Detect which cell encompasses the target text, then output its [X, Y] center coordinate. 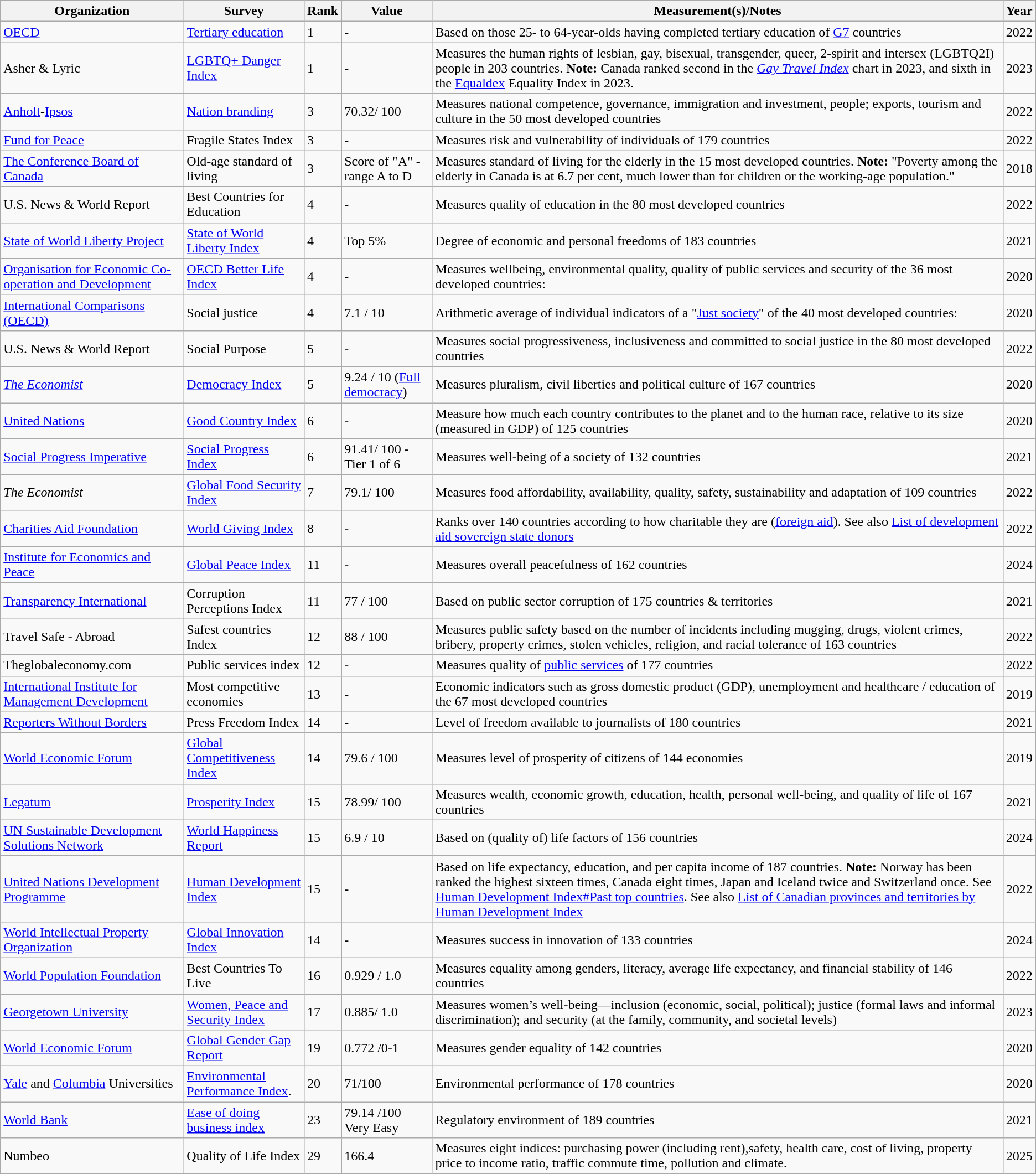
Georgetown University [92, 1012]
Year [1019, 11]
World Intellectual Property Organization [92, 940]
Organisation for Economic Co-operation and Development [92, 277]
Environmental performance of 178 countries [717, 1084]
United Nations [92, 421]
Travel Safe - Abroad [92, 637]
Global Peace Index [244, 565]
Fragile States Index [244, 140]
79.14 /100 Very Easy [387, 1120]
29 [323, 1156]
UN Sustainable Development Solutions Network [92, 838]
0.772 /0-1 [387, 1048]
Top 5% [387, 240]
78.99/ 100 [387, 801]
88 / 100 [387, 637]
Social justice [244, 312]
Fund for Peace [92, 140]
Value [387, 11]
Measures food affordability, availability, quality, safety, sustainability and adaptation of 109 countries [717, 493]
6.9 / 10 [387, 838]
World Bank [92, 1120]
Measures level of prosperity of citizens of 144 economies [717, 758]
Measures national competence, governance, immigration and investment, people; exports, tourism and culture in the 50 most developed countries [717, 112]
Survey [244, 11]
Most competitive economies [244, 694]
Based on public sector corruption of 175 countries & territories [717, 601]
State of World Liberty Project [92, 240]
Ease of doing business index [244, 1120]
Economic indicators such as gross domestic product (GDP), unemployment and healthcare / education of the 67 most developed countries [717, 694]
Press Freedom Index [244, 722]
Based on those 25- to 64-year-olds having completed tertiary education of G7 countries [717, 32]
Based on (quality of) life factors of 156 countries [717, 838]
0.929 / 1.0 [387, 975]
Measures pluralism, civil liberties and political culture of 167 countries [717, 384]
Rank [323, 11]
Legatum [92, 801]
Ranks over 140 countries according to how charitable they are (foreign aid). See also List of development aid sovereign state donors [717, 529]
Transparency International [92, 601]
Measures gender equality of 142 countries [717, 1048]
Measures wellbeing, environmental quality, quality of public services and security of the 36 most developed countries: [717, 277]
Measurement(s)/Notes [717, 11]
Global Innovation Index [244, 940]
Measures equality among genders, literacy, average life expectancy, and financial stability of 146 countries [717, 975]
Measures overall peacefulness of 162 countries [717, 565]
166.4 [387, 1156]
20 [323, 1084]
2018 [1019, 168]
The Conference Board of Canada [92, 168]
Measures quality of public services of 177 countries [717, 665]
OECD Better Life Index [244, 277]
7 [323, 493]
Social Progress Imperative [92, 457]
Quality of Life Index [244, 1156]
Measure how much each country contributes to the planet and to the human race, relative to its size (measured in GDP) of 125 countries [717, 421]
Degree of economic and personal freedoms of 183 countries [717, 240]
Corruption Perceptions Index [244, 601]
Score of "A" - range A to D [387, 168]
70.32/ 100 [387, 112]
LGBTQ+ Danger Index [244, 68]
Public services index [244, 665]
International Institute for Management Development [92, 694]
Measures wealth, economic growth, education, health, personal well-being, and quality of life of 167 countries [717, 801]
Numbeo [92, 1156]
Organization [92, 11]
Measures well-being of a society of 132 countries [717, 457]
Old-age standard of living [244, 168]
79.1/ 100 [387, 493]
77 / 100 [387, 601]
Regulatory environment of 189 countries [717, 1120]
13 [323, 694]
17 [323, 1012]
World Population Foundation [92, 975]
91.41/ 100 - Tier 1 of 6 [387, 457]
Theglobaleconomy.com [92, 665]
Social Purpose [244, 349]
Global Gender Gap Report [244, 1048]
Measures risk and vulnerability of individuals of 179 countries [717, 140]
International Comparisons (OECD) [92, 312]
Measures social progressiveness, inclusiveness and committed to social justice in the 80 most developed countries [717, 349]
8 [323, 529]
United Nations Development Programme [92, 889]
Asher & Lyric [92, 68]
Best Countries To Live [244, 975]
71/100 [387, 1084]
Social Progress Index [244, 457]
World Happiness Report [244, 838]
19 [323, 1048]
2025 [1019, 1156]
16 [323, 975]
7.1 / 10 [387, 312]
79.6 / 100 [387, 758]
Global Competitiveness Index [244, 758]
OECD [92, 32]
Best Countries for Education [244, 205]
Charities Aid Foundation [92, 529]
Anholt-Ipsos [92, 112]
State of World Liberty Index [244, 240]
Prosperity Index [244, 801]
Women, Peace and Security Index [244, 1012]
9.24 / 10 (Full democracy) [387, 384]
Arithmetic average of individual indicators of a "Just society" of the 40 most developed countries: [717, 312]
Environmental Performance Index. [244, 1084]
Good Country Index [244, 421]
Yale and Columbia Universities [92, 1084]
Reporters Without Borders [92, 722]
Democracy Index [244, 384]
Human Development Index [244, 889]
0.885/ 1.0 [387, 1012]
Measures quality of education in the 80 most developed countries [717, 205]
Tertiary education [244, 32]
Institute for Economics and Peace [92, 565]
Safest countries Index [244, 637]
World Giving Index [244, 529]
Measures success in innovation of 133 countries [717, 940]
23 [323, 1120]
Nation branding [244, 112]
Level of freedom available to journalists of 180 countries [717, 722]
Global Food Security Index [244, 493]
